Pinpoint the cell where the given text exists, returning its (X, Y) midpoint coordinate. 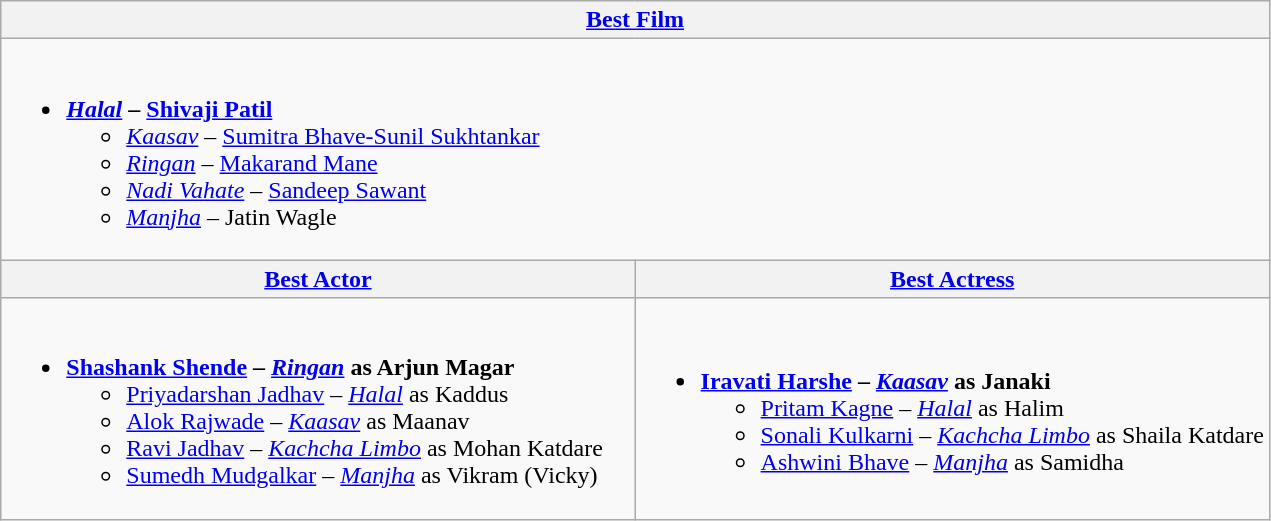
Halal – Shivaji PatilKaasav – Sumitra Bhave-Sunil SukhtankarRingan – Makarand ManeNadi Vahate – Sandeep SawantManjha – Jatin Wagle (636, 150)
Best Film (636, 20)
Best Actor (318, 279)
Iravati Harshe – Kaasav as JanakiPritam Kagne – Halal as HalimSonali Kulkarni – Kachcha Limbo as Shaila KatdareAshwini Bhave – Manjha as Samidha (952, 408)
Best Actress (952, 279)
